Return the [X, Y] coordinate for the center point of the cell that contains the specified text.  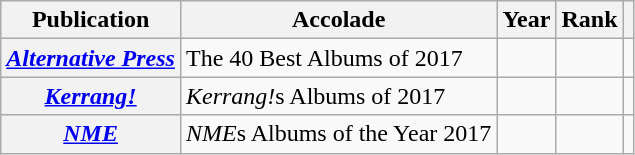
The 40 Best Albums of 2017 [338, 58]
NME [91, 134]
Rank [590, 20]
Kerrang!s Albums of 2017 [338, 96]
Accolade [338, 20]
Year [526, 20]
Alternative Press [91, 58]
Publication [91, 20]
Kerrang! [91, 96]
NMEs Albums of the Year 2017 [338, 134]
